Return (x, y) of the center of cell containing provided text 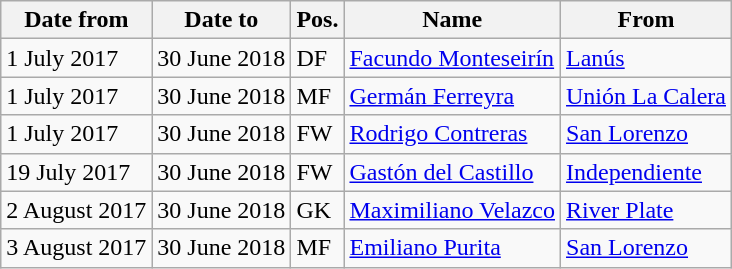
Date to (222, 20)
Emiliano Purita (452, 248)
Germán Ferreyra (452, 96)
3 August 2017 (76, 248)
Independiente (646, 172)
Gastón del Castillo (452, 172)
Rodrigo Contreras (452, 134)
Unión La Calera (646, 96)
Pos. (318, 20)
From (646, 20)
Facundo Monteseirín (452, 58)
Lanús (646, 58)
Maximiliano Velazco (452, 210)
19 July 2017 (76, 172)
Name (452, 20)
GK (318, 210)
DF (318, 58)
2 August 2017 (76, 210)
River Plate (646, 210)
Date from (76, 20)
